Provide the (x, y) coordinate of the cell's center where the given text is located.  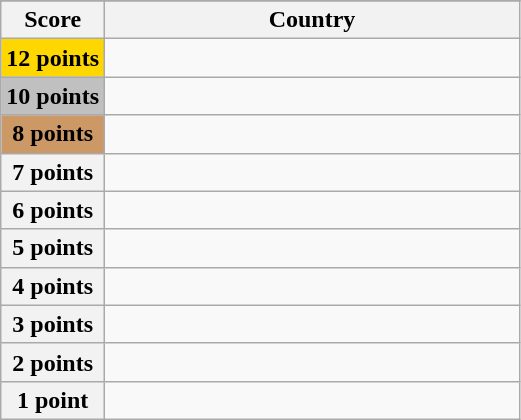
2 points (53, 362)
5 points (53, 248)
1 point (53, 400)
10 points (53, 96)
4 points (53, 286)
8 points (53, 134)
3 points (53, 324)
6 points (53, 210)
7 points (53, 172)
Country (312, 20)
12 points (53, 58)
Score (53, 20)
